Scan for the cell matching the given text and deliver its [x, y] coordinate at center. 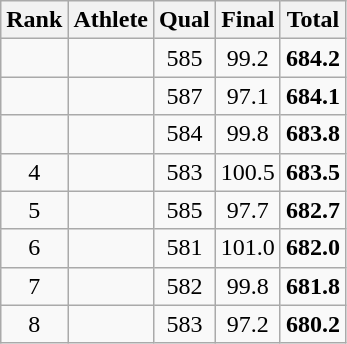
4 [34, 172]
582 [185, 286]
682.7 [312, 210]
97.2 [248, 324]
100.5 [248, 172]
684.2 [312, 58]
684.1 [312, 96]
97.1 [248, 96]
584 [185, 134]
8 [34, 324]
Final [248, 20]
682.0 [312, 248]
Rank [34, 20]
683.5 [312, 172]
6 [34, 248]
Athlete [111, 20]
Total [312, 20]
683.8 [312, 134]
101.0 [248, 248]
587 [185, 96]
681.8 [312, 286]
97.7 [248, 210]
7 [34, 286]
Qual [185, 20]
680.2 [312, 324]
5 [34, 210]
581 [185, 248]
99.2 [248, 58]
